Provide the [x, y] coordinate of the cell's center where the given text is located.  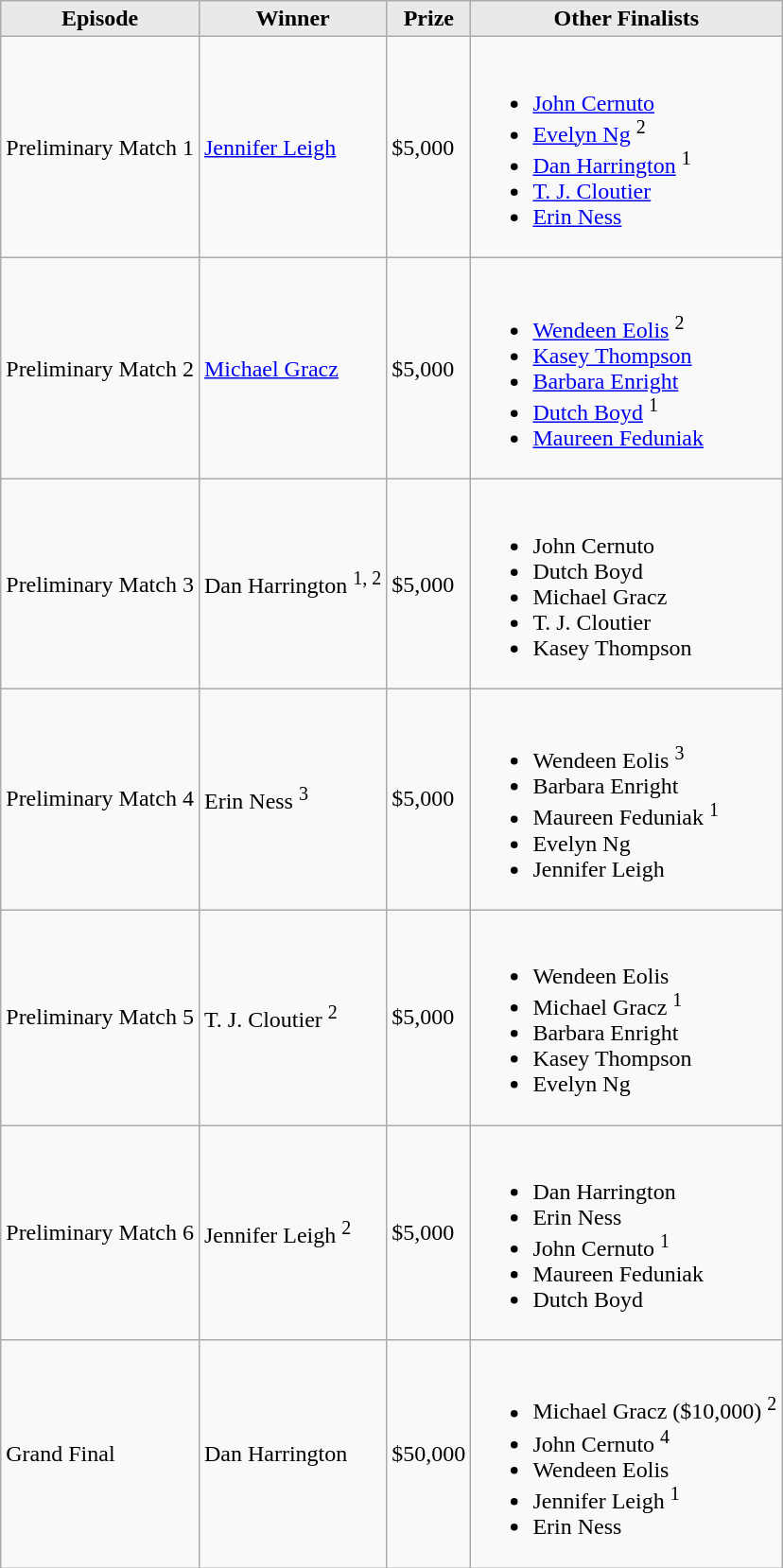
Prize [429, 19]
Dan HarringtonErin NessJohn Cernuto 1Maureen FeduniakDutch Boyd [626, 1233]
Preliminary Match 3 [100, 584]
Episode [100, 19]
Wendeen EolisMichael Gracz 1Barbara EnrightKasey ThompsonEvelyn Ng [626, 1018]
Jennifer Leigh [292, 148]
Preliminary Match 6 [100, 1233]
Wendeen Eolis 2Kasey ThompsonBarbara EnrightDutch Boyd 1Maureen Feduniak [626, 369]
Preliminary Match 4 [100, 799]
$50,000 [429, 1455]
Michael Gracz ($10,000) 2John Cernuto 4Wendeen EolisJennifer Leigh 1Erin Ness [626, 1455]
T. J. Cloutier 2 [292, 1018]
Wendeen Eolis 3Barbara EnrightMaureen Feduniak 1Evelyn NgJennifer Leigh [626, 799]
Preliminary Match 1 [100, 148]
Preliminary Match 2 [100, 369]
Preliminary Match 5 [100, 1018]
John CernutoEvelyn Ng 2Dan Harrington 1T. J. CloutierErin Ness [626, 148]
Dan Harrington [292, 1455]
Winner [292, 19]
Dan Harrington 1, 2 [292, 584]
Michael Gracz [292, 369]
John CernutoDutch BoydMichael GraczT. J. CloutierKasey Thompson [626, 584]
Grand Final [100, 1455]
Erin Ness 3 [292, 799]
Other Finalists [626, 19]
Jennifer Leigh 2 [292, 1233]
